Pinpoint the cell where the given text exists, returning its (X, Y) midpoint coordinate. 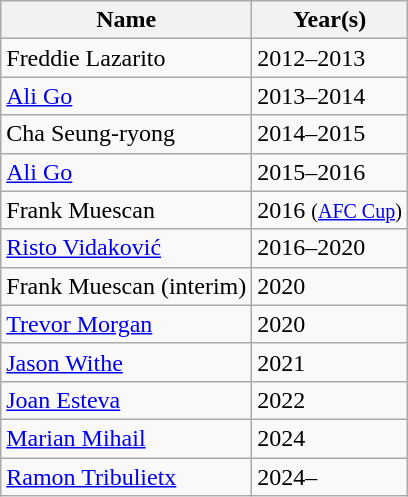
2013–2014 (330, 96)
Cha Seung-ryong (126, 134)
Risto Vidaković (126, 248)
2024– (330, 477)
2014–2015 (330, 134)
2022 (330, 400)
2016 (AFC Cup) (330, 210)
2021 (330, 362)
Freddie Lazarito (126, 58)
Year(s) (330, 20)
Frank Muescan (126, 210)
Name (126, 20)
Ramon Tribulietx (126, 477)
Jason Withe (126, 362)
2015–2016 (330, 172)
Joan Esteva (126, 400)
Trevor Morgan (126, 324)
2012–2013 (330, 58)
2016–2020 (330, 248)
2024 (330, 438)
Marian Mihail (126, 438)
Frank Muescan (interim) (126, 286)
